Determine the (x, y) coordinate at the center of the cell enclosing the given text.  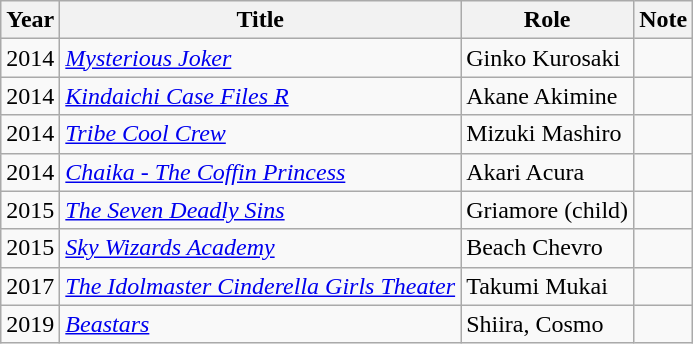
The Seven Deadly Sins (260, 210)
Year (30, 20)
Role (548, 20)
Chaika - The Coffin Princess (260, 172)
Mizuki Mashiro (548, 134)
Note (664, 20)
The Idolmaster Cinderella Girls Theater (260, 286)
Kindaichi Case Files R (260, 96)
Beastars (260, 324)
Beach Chevro (548, 248)
Akari Acura (548, 172)
Tribe Cool Crew (260, 134)
2017 (30, 286)
Griamore (child) (548, 210)
Title (260, 20)
Shiira, Cosmo (548, 324)
Akane Akimine (548, 96)
2019 (30, 324)
Ginko Kurosaki (548, 58)
Mysterious Joker (260, 58)
Takumi Mukai (548, 286)
Sky Wizards Academy (260, 248)
